Output the (x, y) coordinate of the center of the cell containing the given text.  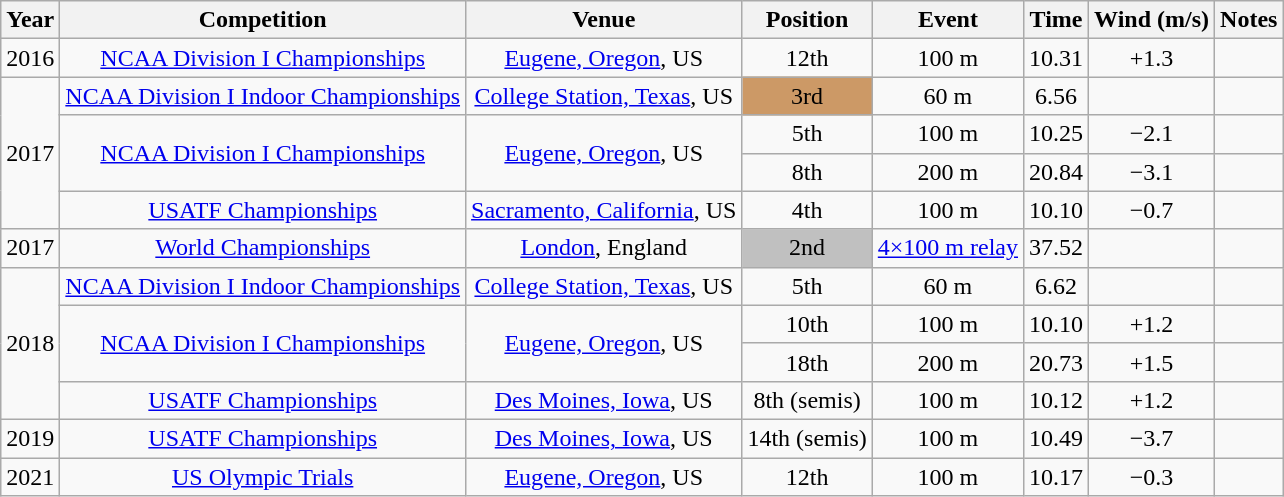
−2.1 (1152, 134)
10.49 (1056, 438)
Sacramento, California, US (604, 210)
2016 (30, 58)
10.31 (1056, 58)
−0.3 (1152, 477)
8th (semis) (807, 400)
2021 (30, 477)
37.52 (1056, 248)
18th (807, 362)
3rd (807, 96)
US Olympic Trials (263, 477)
10th (807, 324)
8th (807, 172)
Venue (604, 20)
Year (30, 20)
Competition (263, 20)
6.56 (1056, 96)
20.84 (1056, 172)
6.62 (1056, 286)
Event (948, 20)
Time (1056, 20)
14th (semis) (807, 438)
−3.7 (1152, 438)
4th (807, 210)
World Championships (263, 248)
10.12 (1056, 400)
London, England (604, 248)
−0.7 (1152, 210)
10.17 (1056, 477)
−3.1 (1152, 172)
Wind (m/s) (1152, 20)
Position (807, 20)
2019 (30, 438)
2018 (30, 343)
10.25 (1056, 134)
+1.3 (1152, 58)
20.73 (1056, 362)
4×100 m relay (948, 248)
Notes (1249, 20)
2nd (807, 248)
+1.5 (1152, 362)
